Find where the given text appears and provide that cell's center as [X, Y] coordinate. 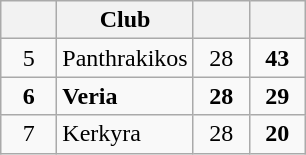
Kerkyra [125, 134]
Club [125, 20]
Panthrakikos [125, 58]
7 [29, 134]
43 [277, 58]
6 [29, 96]
Veria [125, 96]
5 [29, 58]
29 [277, 96]
20 [277, 134]
